Identify which cell holds the provided text, then report its (x, y) central coordinate. 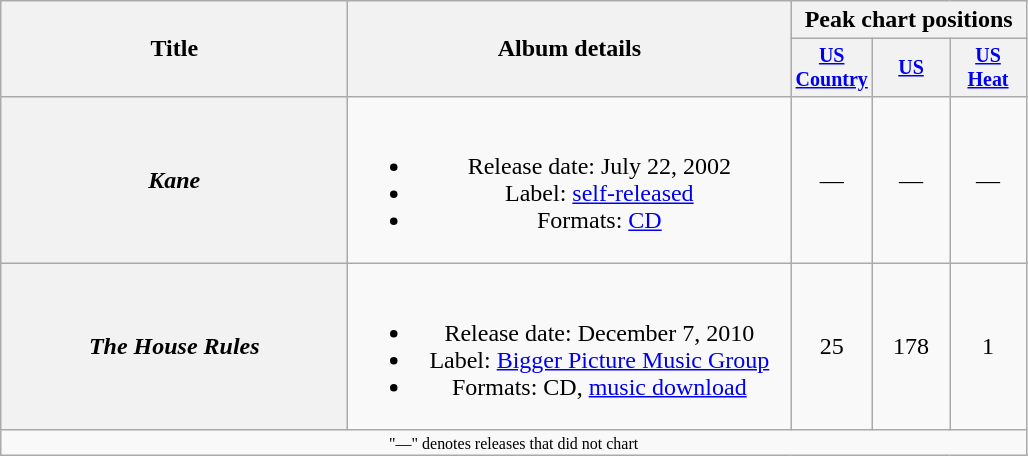
USHeat (988, 68)
1 (988, 346)
Release date: December 7, 2010Label: Bigger Picture Music GroupFormats: CD, music download (570, 346)
Kane (174, 180)
Title (174, 49)
Release date: July 22, 2002Label: self-releasedFormats: CD (570, 180)
The House Rules (174, 346)
"—" denotes releases that did not chart (514, 442)
Peak chart positions (909, 20)
US Country (832, 68)
US (912, 68)
178 (912, 346)
25 (832, 346)
Album details (570, 49)
